Capture the cell that displays the provided text and extract its [x, y] central coordinate. 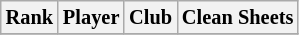
Clean Sheets [238, 17]
Player [91, 17]
Club [150, 17]
Rank [30, 17]
